Return (x, y) of the center of cell containing provided text 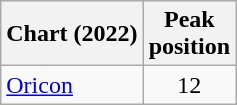
12 (189, 85)
Peakposition (189, 34)
Oricon (72, 85)
Chart (2022) (72, 34)
